Return (x, y) of the center of cell containing provided text 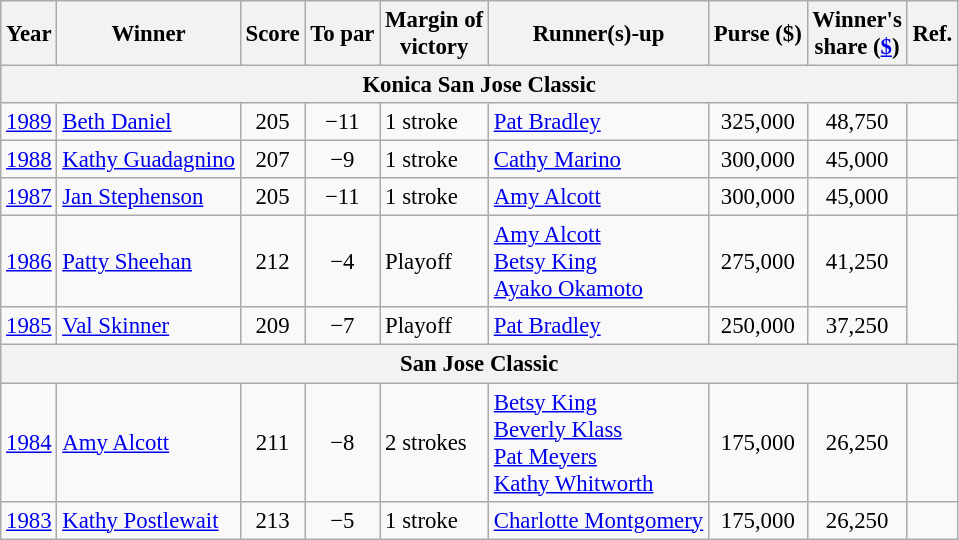
1989 (29, 122)
Kathy Guadagnino (148, 160)
41,250 (857, 262)
Cathy Marino (598, 160)
Score (272, 34)
1983 (29, 520)
Betsy King Beverly Klass Pat Meyers Kathy Whitworth (598, 442)
212 (272, 262)
209 (272, 327)
Beth Daniel (148, 122)
1988 (29, 160)
Amy Alcott Betsy King Ayako Okamoto (598, 262)
−9 (342, 160)
Runner(s)-up (598, 34)
325,000 (758, 122)
1987 (29, 197)
211 (272, 442)
Charlotte Montgomery (598, 520)
San Jose Classic (480, 364)
Val Skinner (148, 327)
Winner (148, 34)
To par (342, 34)
Ref. (932, 34)
−8 (342, 442)
207 (272, 160)
Konica San Jose Classic (480, 85)
−4 (342, 262)
Purse ($) (758, 34)
Jan Stephenson (148, 197)
1986 (29, 262)
Margin ofvictory (434, 34)
Patty Sheehan (148, 262)
250,000 (758, 327)
Kathy Postlewait (148, 520)
2 strokes (434, 442)
Winner'sshare ($) (857, 34)
275,000 (758, 262)
48,750 (857, 122)
37,250 (857, 327)
213 (272, 520)
Year (29, 34)
−7 (342, 327)
1985 (29, 327)
−5 (342, 520)
1984 (29, 442)
